Detect which cell encompasses the target text, then output its [X, Y] center coordinate. 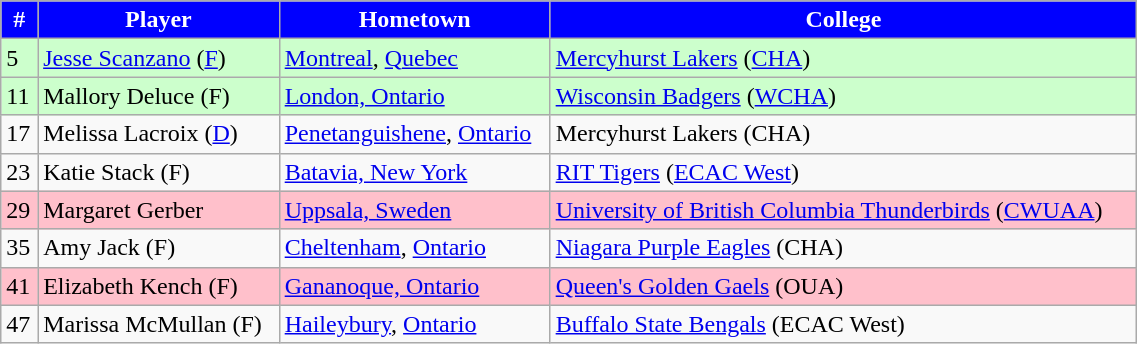
Wisconsin Badgers (WCHA) [844, 96]
23 [20, 172]
# [20, 20]
35 [20, 248]
Uppsala, Sweden [414, 210]
Gananoque, Ontario [414, 286]
Marissa McMullan (F) [159, 324]
Niagara Purple Eagles (CHA) [844, 248]
11 [20, 96]
5 [20, 58]
Haileybury, Ontario [414, 324]
Penetanguishene, Ontario [414, 134]
Elizabeth Kench (F) [159, 286]
41 [20, 286]
47 [20, 324]
Katie Stack (F) [159, 172]
17 [20, 134]
Jesse Scanzano (F) [159, 58]
Player [159, 20]
Cheltenham, Ontario [414, 248]
London, Ontario [414, 96]
University of British Columbia Thunderbirds (CWUAA) [844, 210]
29 [20, 210]
Margaret Gerber [159, 210]
Queen's Golden Gaels (OUA) [844, 286]
Batavia, New York [414, 172]
College [844, 20]
Buffalo State Bengals (ECAC West) [844, 324]
Melissa Lacroix (D) [159, 134]
Montreal, Quebec [414, 58]
RIT Tigers (ECAC West) [844, 172]
Amy Jack (F) [159, 248]
Mallory Deluce (F) [159, 96]
Hometown [414, 20]
